Locate the cell with the specified text and output its [X, Y] center coordinate. 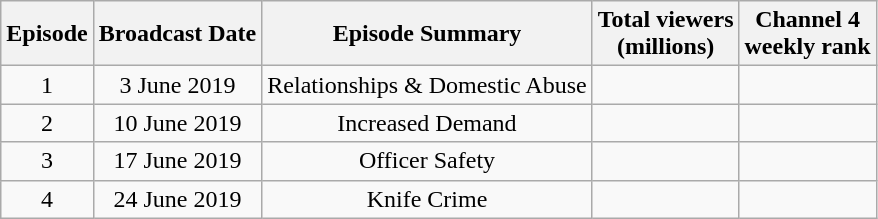
Broadcast Date [178, 34]
Relationships & Domestic Abuse [427, 85]
24 June 2019 [178, 199]
Channel 4weekly rank [808, 34]
Total viewers(millions) [666, 34]
3 [47, 161]
10 June 2019 [178, 123]
Officer Safety [427, 161]
4 [47, 199]
2 [47, 123]
Episode [47, 34]
Increased Demand [427, 123]
3 June 2019 [178, 85]
Knife Crime [427, 199]
1 [47, 85]
Episode Summary [427, 34]
17 June 2019 [178, 161]
